Identify which cell holds the provided text, then report its [X, Y] central coordinate. 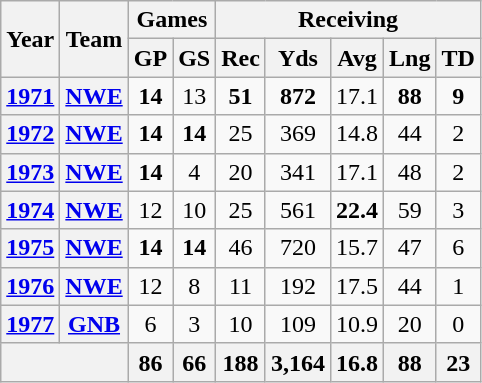
86 [150, 362]
8 [194, 286]
GNB [94, 324]
66 [194, 362]
Receiving [348, 20]
Yds [298, 58]
11 [241, 286]
Year [30, 39]
Team [94, 39]
4 [194, 172]
Games [172, 20]
17.5 [356, 286]
561 [298, 210]
Lng [410, 58]
9 [458, 96]
Avg [356, 58]
10.9 [356, 324]
1973 [30, 172]
3,164 [298, 362]
23 [458, 362]
22.4 [356, 210]
46 [241, 248]
1977 [30, 324]
1975 [30, 248]
0 [458, 324]
GS [194, 58]
TD [458, 58]
188 [241, 362]
720 [298, 248]
GP [150, 58]
Rec [241, 58]
51 [241, 96]
109 [298, 324]
1974 [30, 210]
1976 [30, 286]
48 [410, 172]
341 [298, 172]
192 [298, 286]
15.7 [356, 248]
369 [298, 134]
1 [458, 286]
1972 [30, 134]
47 [410, 248]
14.8 [356, 134]
13 [194, 96]
1971 [30, 96]
16.8 [356, 362]
872 [298, 96]
59 [410, 210]
